Determine the [x, y] coordinate at the center of the cell enclosing the given text.  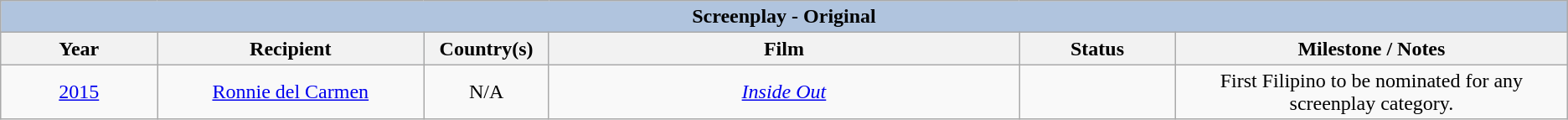
Screenplay - Original [784, 17]
Year [79, 49]
Inside Out [784, 92]
N/A [487, 92]
Ronnie del Carmen [291, 92]
Recipient [291, 49]
Film [784, 49]
Status [1097, 49]
2015 [79, 92]
Milestone / Notes [1372, 49]
Country(s) [487, 49]
First Filipino to be nominated for any screenplay category. [1372, 92]
